Return the (x, y) coordinate for the center point of the cell that contains the specified text.  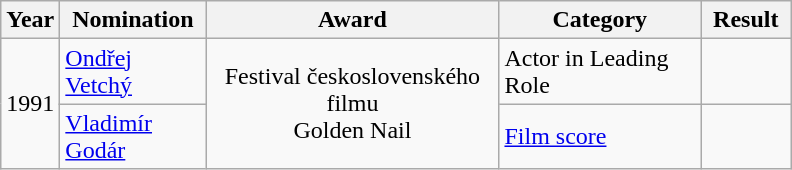
Award (352, 20)
Ondřej Vetchý (133, 72)
Year (30, 20)
Film score (600, 136)
Nomination (133, 20)
Vladimír Godár (133, 136)
Actor in Leading Role (600, 72)
Category (600, 20)
1991 (30, 104)
Festival československého filmu Golden Nail (352, 104)
Result (746, 20)
